Detect which cell encompasses the target text, then output its (X, Y) center coordinate. 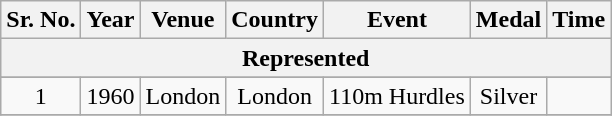
Country (275, 20)
110m Hurdles (396, 96)
1 (41, 96)
Silver (508, 96)
Time (579, 20)
Represented (306, 58)
1960 (110, 96)
Event (396, 20)
Medal (508, 20)
Year (110, 20)
Venue (183, 20)
Sr. No. (41, 20)
